Identify which cell holds the provided text, then report its (X, Y) central coordinate. 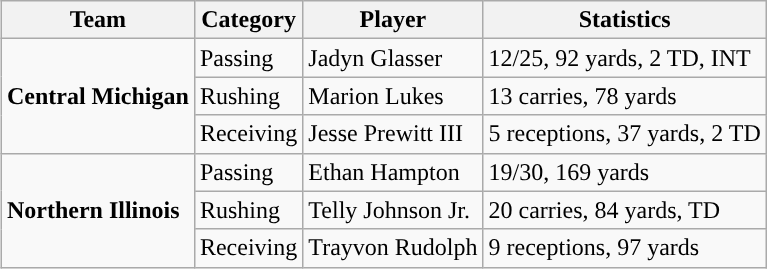
Telly Johnson Jr. (393, 210)
Ethan Hampton (393, 172)
Statistics (624, 20)
19/30, 169 yards (624, 172)
Jesse Prewitt III (393, 134)
9 receptions, 97 yards (624, 248)
Jadyn Glasser (393, 58)
13 carries, 78 yards (624, 96)
20 carries, 84 yards, TD (624, 210)
Northern Illinois (98, 210)
Trayvon Rudolph (393, 248)
Marion Lukes (393, 96)
5 receptions, 37 yards, 2 TD (624, 134)
Team (98, 20)
12/25, 92 yards, 2 TD, INT (624, 58)
Category (248, 20)
Player (393, 20)
Central Michigan (98, 96)
